For the text-containing cell, return its midpoint in (X, Y) coordinate format. 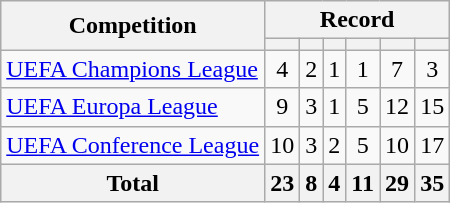
35 (432, 183)
UEFA Champions League (133, 69)
UEFA Europa League (133, 107)
9 (282, 107)
8 (312, 183)
29 (398, 183)
Competition (133, 26)
15 (432, 107)
Total (133, 183)
UEFA Conference League (133, 145)
17 (432, 145)
23 (282, 183)
12 (398, 107)
11 (363, 183)
Record (358, 20)
7 (398, 69)
